Search for the cell housing the specified text and yield its (X, Y) center coordinate. 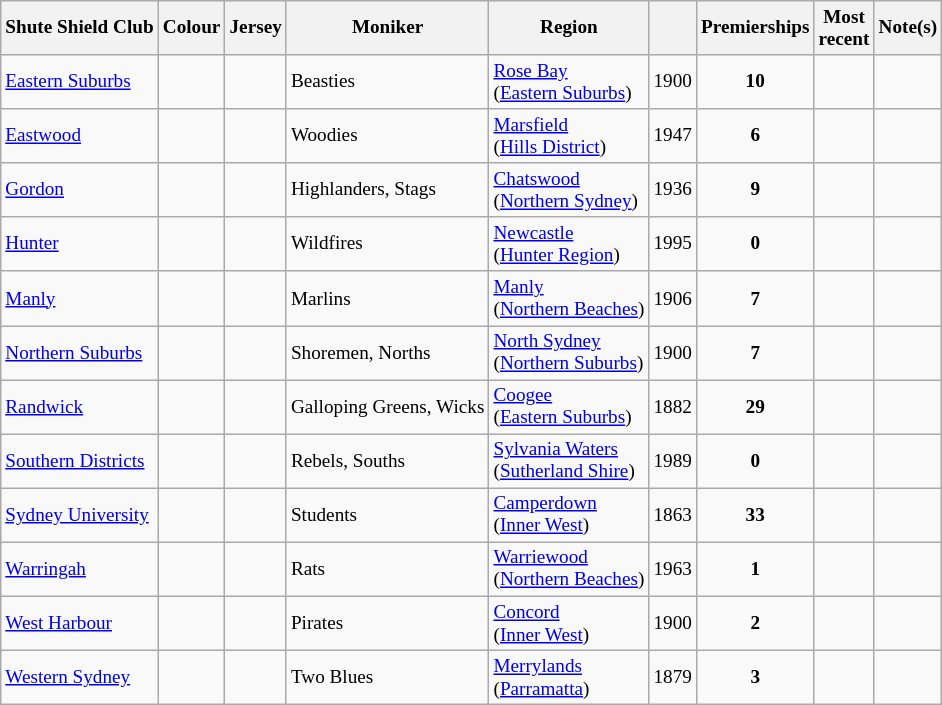
Rebels, Souths (388, 461)
Northern Suburbs (80, 352)
Shoremen, Norths (388, 352)
Manly (80, 298)
North Sydney(Northern Suburbs) (569, 352)
1906 (673, 298)
Galloping Greens, Wicks (388, 407)
West Harbour (80, 623)
1882 (673, 407)
Gordon (80, 190)
Moniker (388, 28)
Note(s) (908, 28)
Premierships (755, 28)
Hunter (80, 244)
1863 (673, 515)
Pirates (388, 623)
Region (569, 28)
1963 (673, 569)
9 (755, 190)
1879 (673, 677)
1989 (673, 461)
Newcastle(Hunter Region) (569, 244)
Eastern Suburbs (80, 82)
Coogee(Eastern Suburbs) (569, 407)
Eastwood (80, 136)
Students (388, 515)
Two Blues (388, 677)
Sylvania Waters(Sutherland Shire) (569, 461)
Warriewood(Northern Beaches) (569, 569)
1947 (673, 136)
Beasties (388, 82)
1 (755, 569)
3 (755, 677)
Mostrecent (844, 28)
Woodies (388, 136)
Manly(Northern Beaches) (569, 298)
Randwick (80, 407)
Merrylands(Parramatta) (569, 677)
Highlanders, Stags (388, 190)
Wildfires (388, 244)
Shute Shield Club (80, 28)
Rats (388, 569)
Marlins (388, 298)
Colour (192, 28)
Marsfield(Hills District) (569, 136)
6 (755, 136)
10 (755, 82)
Chatswood(Northern Sydney) (569, 190)
Rose Bay(Eastern Suburbs) (569, 82)
29 (755, 407)
Western Sydney (80, 677)
Southern Districts (80, 461)
Concord(Inner West) (569, 623)
Jersey (256, 28)
Camperdown(Inner West) (569, 515)
2 (755, 623)
1936 (673, 190)
33 (755, 515)
Sydney University (80, 515)
1995 (673, 244)
Warringah (80, 569)
